Output the (X, Y) coordinate of the center of the cell containing the given text.  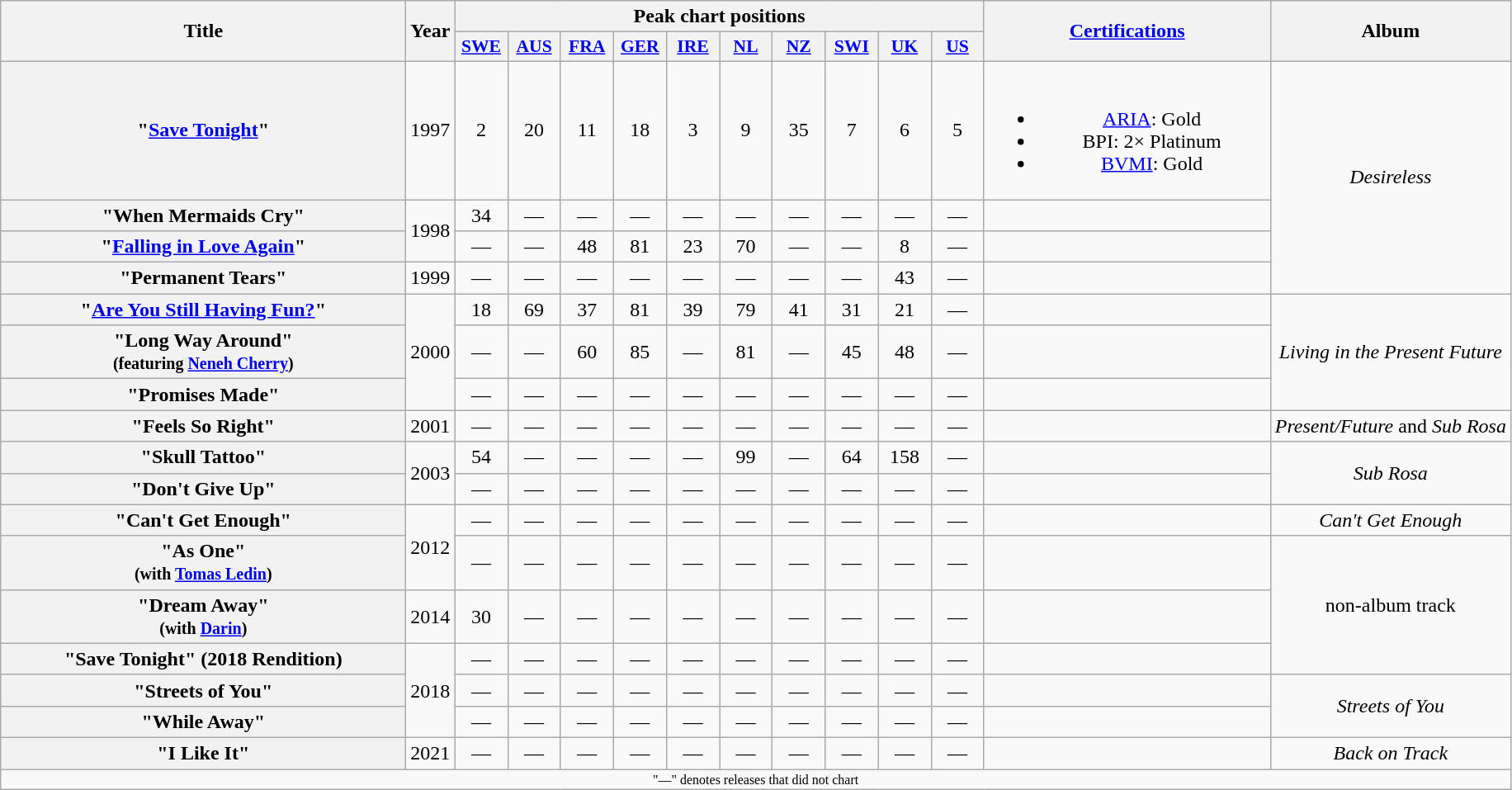
9 (746, 130)
"When Mermaids Cry" (203, 215)
85 (640, 352)
8 (905, 247)
"Are You Still Having Fun?" (203, 310)
2012 (431, 546)
GER (640, 47)
ARIA: GoldBPI: 2× PlatinumBVMI: Gold (1127, 130)
20 (534, 130)
2000 (431, 352)
IRE (692, 47)
"Streets of You" (203, 690)
"Promises Made" (203, 395)
41 (799, 310)
69 (534, 310)
"Permanent Tears" (203, 278)
"Dream Away" (with Darin) (203, 616)
"I Like It" (203, 753)
"Falling in Love Again" (203, 247)
2018 (431, 690)
6 (905, 130)
Present/Future and Sub Rosa (1390, 426)
Desireless (1390, 177)
60 (587, 352)
Sub Rosa (1390, 473)
31 (852, 310)
FRA (587, 47)
1997 (431, 130)
158 (905, 457)
NZ (799, 47)
"Long Way Around" (featuring Neneh Cherry) (203, 352)
Certifications (1127, 31)
5 (957, 130)
70 (746, 247)
"Skull Tattoo" (203, 457)
1998 (431, 231)
SWI (852, 47)
non-album track (1390, 605)
Back on Track (1390, 753)
"Feels So Right" (203, 426)
"Save Tonight" (203, 130)
43 (905, 278)
UK (905, 47)
Album (1390, 31)
Year (431, 31)
AUS (534, 47)
"As One" (with Tomas Ledin) (203, 563)
2 (481, 130)
39 (692, 310)
2001 (431, 426)
54 (481, 457)
SWE (481, 47)
Can't Get Enough (1390, 520)
99 (746, 457)
11 (587, 130)
NL (746, 47)
3 (692, 130)
21 (905, 310)
37 (587, 310)
"—" denotes releases that did not chart (756, 779)
"Can't Get Enough" (203, 520)
2021 (431, 753)
64 (852, 457)
1999 (431, 278)
7 (852, 130)
30 (481, 616)
"While Away" (203, 721)
US (957, 47)
"Don't Give Up" (203, 489)
Peak chart positions (720, 17)
2014 (431, 616)
79 (746, 310)
Living in the Present Future (1390, 352)
"Save Tonight" (2018 Rendition) (203, 659)
23 (692, 247)
2003 (431, 473)
Streets of You (1390, 706)
34 (481, 215)
Title (203, 31)
35 (799, 130)
45 (852, 352)
